Search for the cell housing the specified text and yield its (x, y) center coordinate. 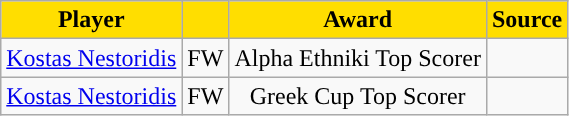
Player (92, 20)
Alpha Ethniki Top Scorer (358, 58)
Greek Cup Top Scorer (358, 96)
Source (526, 20)
Award (358, 20)
